Pinpoint the cell where the given text exists, returning its (X, Y) midpoint coordinate. 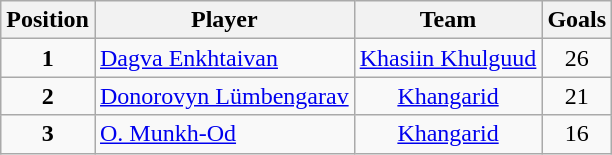
Goals (577, 20)
3 (48, 134)
Position (48, 20)
Khasiin Khulguud (448, 58)
16 (577, 134)
21 (577, 96)
Donorovyn Lümbengarav (224, 96)
Team (448, 20)
26 (577, 58)
Player (224, 20)
O. Munkh-Od (224, 134)
2 (48, 96)
1 (48, 58)
Dagva Enkhtaivan (224, 58)
